Identify which cell holds the provided text, then report its [x, y] central coordinate. 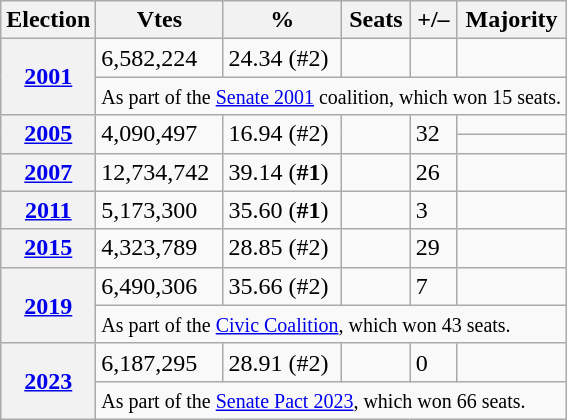
+/– [433, 20]
Seats [376, 20]
3 [433, 210]
28.85 (#2) [282, 248]
6,582,224 [160, 58]
29 [433, 248]
28.91 (#2) [282, 362]
35.66 (#2) [282, 286]
2023 [48, 381]
Election [48, 20]
5,173,300 [160, 210]
Majority [512, 20]
2015 [48, 248]
2005 [48, 134]
7 [433, 286]
35.60 (#1) [282, 210]
32 [433, 134]
6,490,306 [160, 286]
16.94 (#2) [282, 134]
2019 [48, 305]
2001 [48, 77]
12,734,742 [160, 172]
As part of the Senate 2001 coalition, which won 15 seats. [332, 96]
26 [433, 172]
0 [433, 362]
2007 [48, 172]
2011 [48, 210]
39.14 (#1) [282, 172]
6,187,295 [160, 362]
4,323,789 [160, 248]
% [282, 20]
Vtes [160, 20]
24.34 (#2) [282, 58]
As part of the Civic Coalition, which won 43 seats. [332, 324]
As part of the Senate Pact 2023, which won 66 seats. [332, 400]
4,090,497 [160, 134]
